For the text-containing cell, return its midpoint in (x, y) coordinate format. 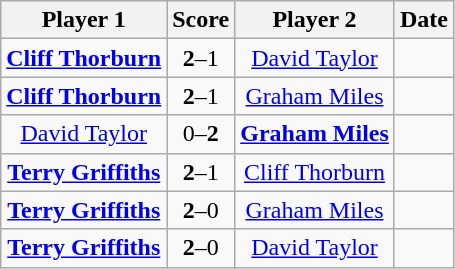
Player 2 (315, 20)
Date (424, 20)
Score (201, 20)
Player 1 (84, 20)
0–2 (201, 134)
